Detect which cell encompasses the target text, then output its [x, y] center coordinate. 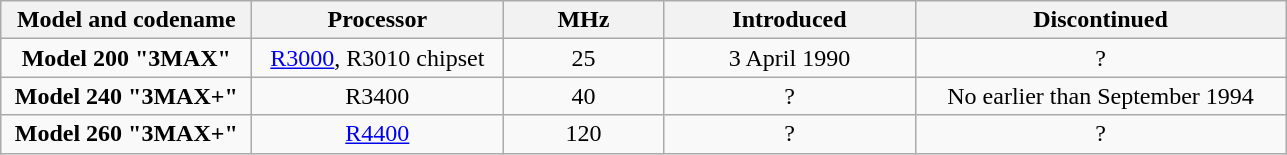
R4400 [378, 134]
R3400 [378, 96]
Processor [378, 20]
Introduced [790, 20]
No earlier than September 1994 [1100, 96]
25 [584, 58]
3 April 1990 [790, 58]
120 [584, 134]
Model and codename [126, 20]
40 [584, 96]
R3000, R3010 chipset [378, 58]
Model 260 "3MAX+" [126, 134]
Discontinued [1100, 20]
MHz [584, 20]
Model 240 "3MAX+" [126, 96]
Model 200 "3MAX" [126, 58]
